Provide the (x, y) coordinate of the cell's center where the given text is located.  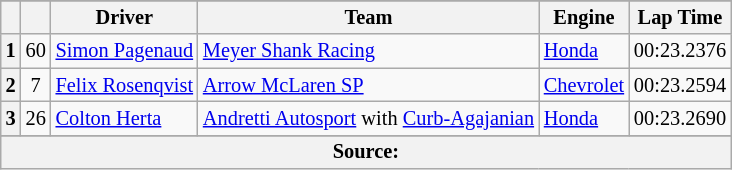
3 (11, 118)
1 (11, 51)
Felix Rosenqvist (124, 85)
2 (11, 85)
26 (36, 118)
Lap Time (680, 17)
Team (368, 17)
00:23.2690 (680, 118)
Meyer Shank Racing (368, 51)
00:23.2376 (680, 51)
Engine (584, 17)
Driver (124, 17)
Colton Herta (124, 118)
7 (36, 85)
Source: (366, 152)
Arrow McLaren SP (368, 85)
Chevrolet (584, 85)
00:23.2594 (680, 85)
Andretti Autosport with Curb-Agajanian (368, 118)
Simon Pagenaud (124, 51)
60 (36, 51)
